From the cell containing the given text, extract its center point as [x, y] coordinate. 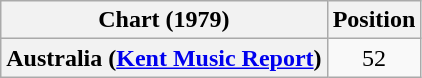
52 [374, 58]
Position [374, 20]
Chart (1979) [164, 20]
Australia (Kent Music Report) [164, 58]
